Capture the cell that displays the provided text and extract its [x, y] central coordinate. 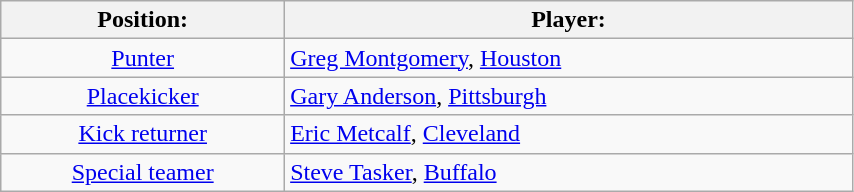
Gary Anderson, Pittsburgh [569, 96]
Eric Metcalf, Cleveland [569, 134]
Placekicker [143, 96]
Punter [143, 58]
Kick returner [143, 134]
Greg Montgomery, Houston [569, 58]
Player: [569, 20]
Steve Tasker, Buffalo [569, 172]
Special teamer [143, 172]
Position: [143, 20]
